For the text-containing cell, return its midpoint in (X, Y) coordinate format. 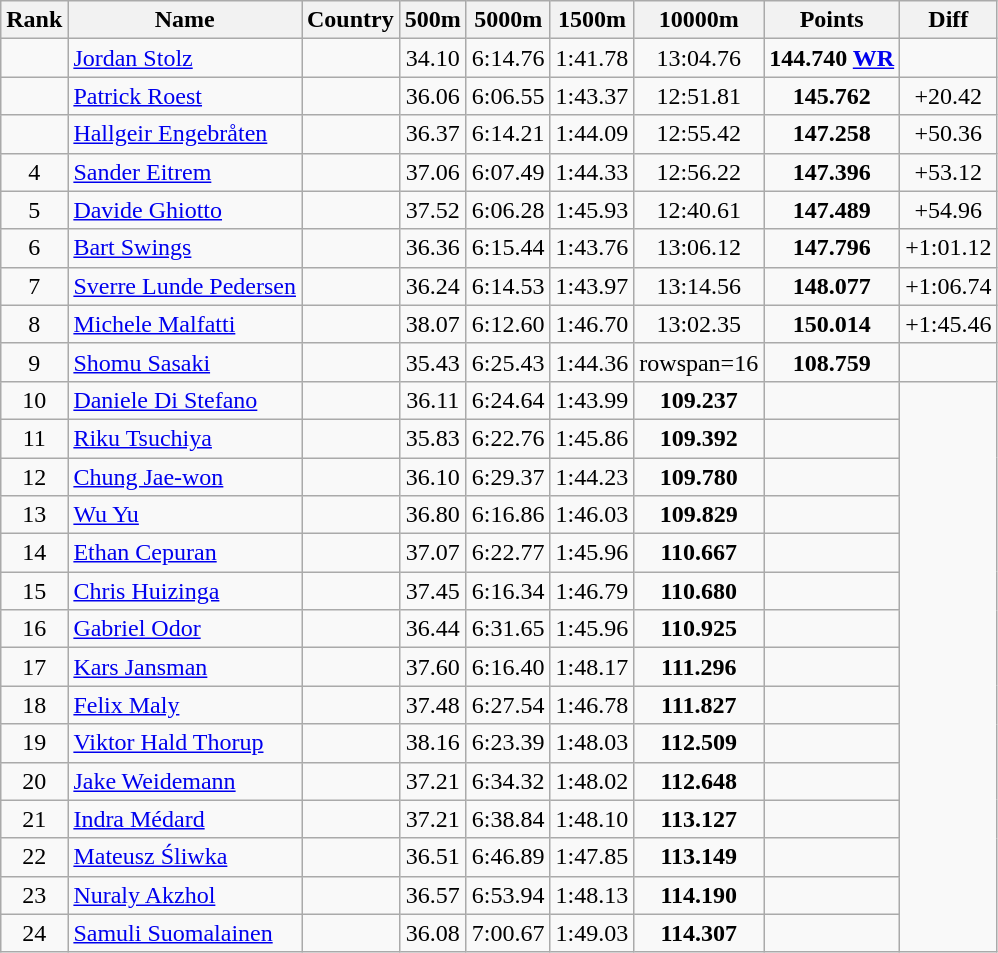
36.36 (432, 248)
12:51.81 (699, 96)
21 (34, 819)
1:45.93 (592, 210)
1:48.03 (592, 743)
148.077 (832, 286)
8 (34, 324)
6:16.40 (508, 667)
22 (34, 857)
500m (432, 20)
6:34.32 (508, 781)
7 (34, 286)
36.51 (432, 857)
37.48 (432, 705)
Name (185, 20)
6:31.65 (508, 629)
37.60 (432, 667)
36.10 (432, 477)
Gabriel Odor (185, 629)
6:15.44 (508, 248)
Rank (34, 20)
Jake Weidemann (185, 781)
6:16.34 (508, 591)
24 (34, 933)
Indra Médard (185, 819)
rowspan=16 (699, 362)
36.37 (432, 134)
17 (34, 667)
114.307 (699, 933)
1:48.17 (592, 667)
Points (832, 20)
10000m (699, 20)
Viktor Hald Thorup (185, 743)
+1:06.74 (948, 286)
36.80 (432, 515)
+50.36 (948, 134)
35.83 (432, 438)
1:46.70 (592, 324)
147.796 (832, 248)
36.24 (432, 286)
113.149 (699, 857)
+1:01.12 (948, 248)
1:44.36 (592, 362)
110.680 (699, 591)
6:25.43 (508, 362)
Sverre Lunde Pedersen (185, 286)
147.396 (832, 172)
7:00.67 (508, 933)
12 (34, 477)
147.258 (832, 134)
37.45 (432, 591)
36.44 (432, 629)
109.237 (699, 400)
34.10 (432, 58)
4 (34, 172)
6:07.49 (508, 172)
36.06 (432, 96)
150.014 (832, 324)
Shomu Sasaki (185, 362)
108.759 (832, 362)
15 (34, 591)
145.762 (832, 96)
1:41.78 (592, 58)
Samuli Suomalainen (185, 933)
36.08 (432, 933)
+20.42 (948, 96)
12:40.61 (699, 210)
16 (34, 629)
5000m (508, 20)
+1:45.46 (948, 324)
12:56.22 (699, 172)
9 (34, 362)
13:02.35 (699, 324)
38.16 (432, 743)
1:47.85 (592, 857)
6:29.37 (508, 477)
13:06.12 (699, 248)
6:06.55 (508, 96)
6:23.39 (508, 743)
6:06.28 (508, 210)
1:46.78 (592, 705)
112.648 (699, 781)
1:44.23 (592, 477)
37.06 (432, 172)
109.829 (699, 515)
Country (351, 20)
6:24.64 (508, 400)
1:48.10 (592, 819)
Riku Tsuchiya (185, 438)
13 (34, 515)
6:12.60 (508, 324)
Kars Jansman (185, 667)
1:49.03 (592, 933)
Hallgeir Engebråten (185, 134)
18 (34, 705)
1:44.33 (592, 172)
14 (34, 553)
1:46.79 (592, 591)
1:48.13 (592, 895)
20 (34, 781)
110.667 (699, 553)
10 (34, 400)
Mateusz Śliwka (185, 857)
Patrick Roest (185, 96)
113.127 (699, 819)
6:14.76 (508, 58)
Michele Malfatti (185, 324)
35.43 (432, 362)
1:45.86 (592, 438)
6:22.77 (508, 553)
1:43.97 (592, 286)
36.57 (432, 895)
Wu Yu (185, 515)
111.296 (699, 667)
13:14.56 (699, 286)
Davide Ghiotto (185, 210)
114.190 (699, 895)
Diff (948, 20)
6:38.84 (508, 819)
Ethan Cepuran (185, 553)
144.740 WR (832, 58)
6 (34, 248)
37.07 (432, 553)
Jordan Stolz (185, 58)
6:53.94 (508, 895)
1:44.09 (592, 134)
Daniele Di Stefano (185, 400)
11 (34, 438)
110.925 (699, 629)
112.509 (699, 743)
19 (34, 743)
Felix Maly (185, 705)
+53.12 (948, 172)
1:43.76 (592, 248)
109.392 (699, 438)
1:48.02 (592, 781)
6:14.53 (508, 286)
Nuraly Akzhol (185, 895)
6:22.76 (508, 438)
1:43.99 (592, 400)
38.07 (432, 324)
5 (34, 210)
1500m (592, 20)
111.827 (699, 705)
+54.96 (948, 210)
147.489 (832, 210)
6:46.89 (508, 857)
Chris Huizinga (185, 591)
13:04.76 (699, 58)
109.780 (699, 477)
6:14.21 (508, 134)
6:27.54 (508, 705)
Bart Swings (185, 248)
Sander Eitrem (185, 172)
36.11 (432, 400)
23 (34, 895)
12:55.42 (699, 134)
Chung Jae-won (185, 477)
6:16.86 (508, 515)
37.52 (432, 210)
1:43.37 (592, 96)
1:46.03 (592, 515)
